Pinpoint the cell where the given text exists, returning its (x, y) midpoint coordinate. 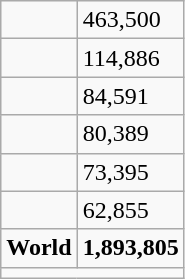
73,395 (130, 172)
80,389 (130, 134)
1,893,805 (130, 248)
463,500 (130, 20)
114,886 (130, 58)
62,855 (130, 210)
World (39, 248)
84,591 (130, 96)
